For the text-containing cell, return its midpoint in [x, y] coordinate format. 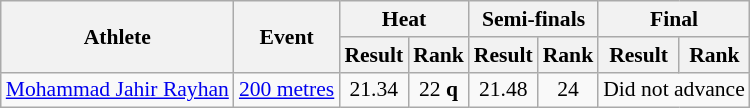
24 [568, 90]
Heat [404, 19]
Semi-finals [534, 19]
Final [674, 19]
Did not advance [674, 90]
22 q [438, 90]
Event [286, 36]
Athlete [118, 36]
21.48 [504, 90]
200 metres [286, 90]
21.34 [374, 90]
Mohammad Jahir Rayhan [118, 90]
